Capture the cell that displays the provided text and extract its [X, Y] central coordinate. 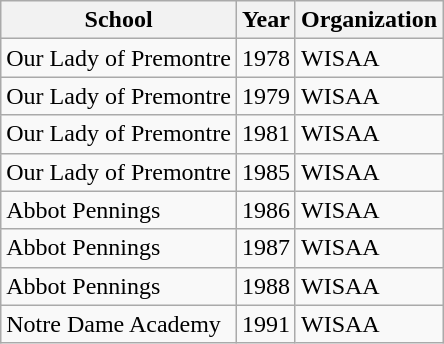
1987 [266, 248]
1986 [266, 210]
Year [266, 20]
Organization [368, 20]
1978 [266, 58]
Notre Dame Academy [119, 324]
School [119, 20]
1981 [266, 134]
1985 [266, 172]
1979 [266, 96]
1988 [266, 286]
1991 [266, 324]
